Search for the cell housing the specified text and yield its [X, Y] center coordinate. 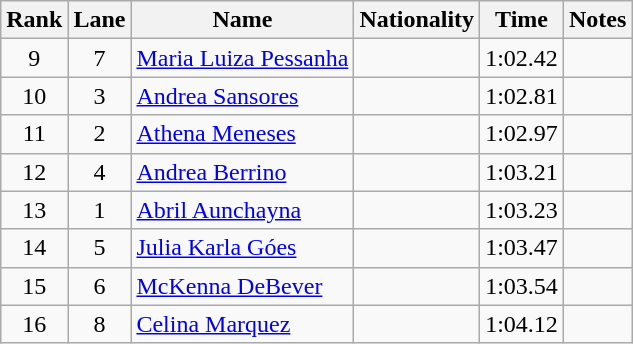
14 [34, 248]
13 [34, 210]
16 [34, 324]
1:03.23 [522, 210]
1 [100, 210]
1:02.81 [522, 96]
Time [522, 20]
Athena Meneses [242, 134]
Andrea Berrino [242, 172]
Julia Karla Góes [242, 248]
3 [100, 96]
6 [100, 286]
Maria Luiza Pessanha [242, 58]
Celina Marquez [242, 324]
Lane [100, 20]
1:02.42 [522, 58]
5 [100, 248]
Andrea Sansores [242, 96]
12 [34, 172]
1:03.54 [522, 286]
11 [34, 134]
7 [100, 58]
1:04.12 [522, 324]
McKenna DeBever [242, 286]
15 [34, 286]
4 [100, 172]
Rank [34, 20]
2 [100, 134]
9 [34, 58]
Nationality [417, 20]
1:02.97 [522, 134]
1:03.47 [522, 248]
Notes [597, 20]
8 [100, 324]
10 [34, 96]
Name [242, 20]
Abril Aunchayna [242, 210]
1:03.21 [522, 172]
